For the text-containing cell, return its midpoint in (x, y) coordinate format. 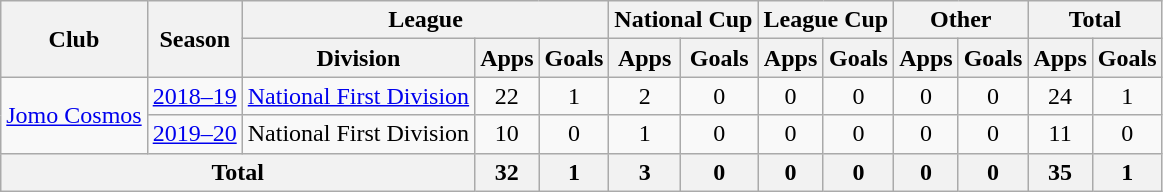
22 (507, 96)
Jomo Cosmos (74, 115)
Club (74, 39)
10 (507, 134)
35 (1060, 172)
2019–20 (194, 134)
32 (507, 172)
11 (1060, 134)
National Cup (684, 20)
Season (194, 39)
2018–19 (194, 96)
Division (358, 58)
24 (1060, 96)
League (426, 20)
3 (645, 172)
2 (645, 96)
Other (961, 20)
League Cup (826, 20)
